Pinpoint the cell where the given text exists, returning its (x, y) midpoint coordinate. 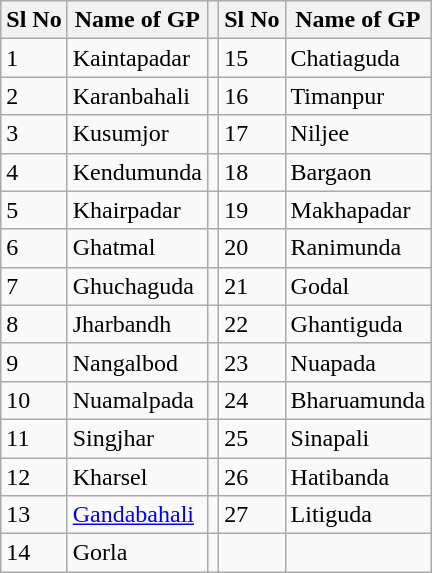
Nuamalpada (137, 400)
Sinapali (358, 438)
12 (34, 477)
2 (34, 96)
19 (252, 210)
Timanpur (358, 96)
Ghuchaguda (137, 286)
18 (252, 172)
Ghantiguda (358, 324)
Nuapada (358, 362)
8 (34, 324)
Bargaon (358, 172)
Hatibanda (358, 477)
3 (34, 134)
Kharsel (137, 477)
Kaintapadar (137, 58)
20 (252, 248)
Godal (358, 286)
9 (34, 362)
Bharuamunda (358, 400)
Kendumunda (137, 172)
Niljee (358, 134)
27 (252, 515)
Makhapadar (358, 210)
Nangalbod (137, 362)
Karanbahali (137, 96)
13 (34, 515)
4 (34, 172)
Khairpadar (137, 210)
1 (34, 58)
Singjhar (137, 438)
Litiguda (358, 515)
Ranimunda (358, 248)
Ghatmal (137, 248)
21 (252, 286)
10 (34, 400)
11 (34, 438)
24 (252, 400)
17 (252, 134)
23 (252, 362)
14 (34, 553)
26 (252, 477)
7 (34, 286)
Jharbandh (137, 324)
5 (34, 210)
16 (252, 96)
15 (252, 58)
22 (252, 324)
25 (252, 438)
Gorla (137, 553)
Chatiaguda (358, 58)
6 (34, 248)
Gandabahali (137, 515)
Kusumjor (137, 134)
